Find where the given text appears and provide that cell's center as (X, Y) coordinate. 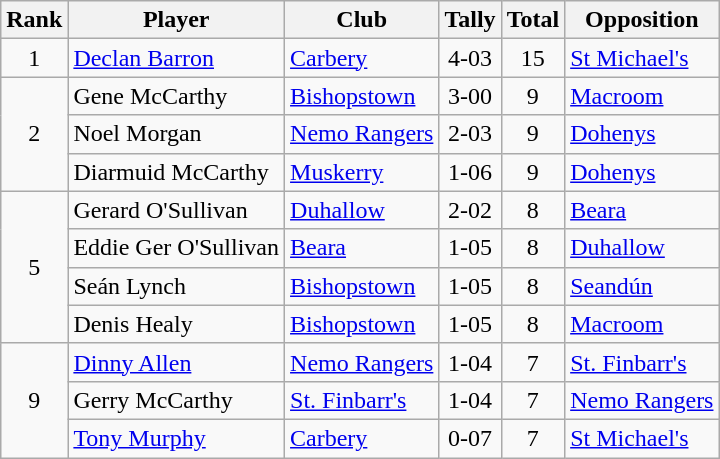
Club (362, 20)
Rank (34, 20)
3-00 (470, 96)
Gerry McCarthy (176, 400)
1-06 (470, 172)
2-02 (470, 210)
Gene McCarthy (176, 96)
Gerard O'Sullivan (176, 210)
Eddie Ger O'Sullivan (176, 248)
Opposition (642, 20)
Denis Healy (176, 324)
Noel Morgan (176, 134)
2-03 (470, 134)
Seandún (642, 286)
Seán Lynch (176, 286)
4-03 (470, 58)
15 (533, 58)
5 (34, 267)
Dinny Allen (176, 362)
Tally (470, 20)
Tony Murphy (176, 438)
Total (533, 20)
Player (176, 20)
2 (34, 134)
Muskerry (362, 172)
Diarmuid McCarthy (176, 172)
0-07 (470, 438)
1 (34, 58)
Declan Barron (176, 58)
